Capture the cell that displays the provided text and extract its [X, Y] central coordinate. 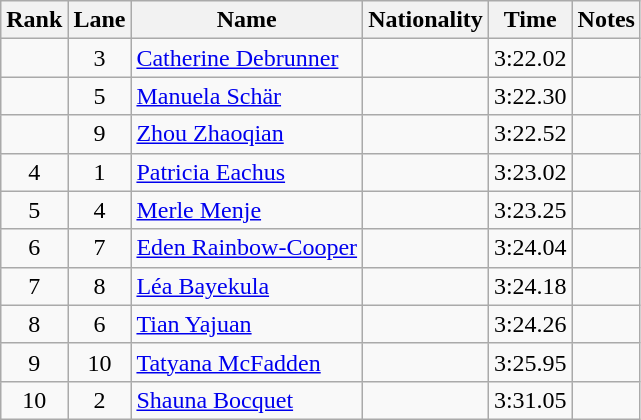
3:24.26 [530, 324]
Notes [606, 20]
3 [100, 58]
Eden Rainbow-Cooper [247, 248]
Name [247, 20]
Nationality [426, 20]
3:24.04 [530, 248]
Tatyana McFadden [247, 362]
3:23.25 [530, 210]
Merle Menje [247, 210]
Léa Bayekula [247, 286]
Rank [34, 20]
3:24.18 [530, 286]
Catherine Debrunner [247, 58]
3:22.30 [530, 96]
Patricia Eachus [247, 172]
3:23.02 [530, 172]
Zhou Zhaoqian [247, 134]
3:22.52 [530, 134]
Manuela Schär [247, 96]
3:25.95 [530, 362]
Shauna Bocquet [247, 400]
Tian Yajuan [247, 324]
3:31.05 [530, 400]
3:22.02 [530, 58]
1 [100, 172]
Time [530, 20]
Lane [100, 20]
2 [100, 400]
